Return the [x, y] coordinate for the center point of the cell that contains the specified text.  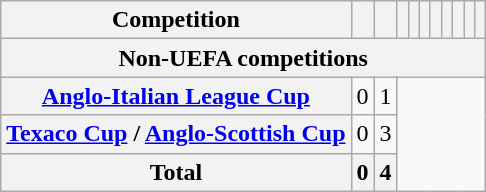
Competition [176, 20]
4 [386, 172]
3 [386, 134]
1 [386, 96]
Texaco Cup / Anglo-Scottish Cup [176, 134]
Total [176, 172]
Non-UEFA competitions [244, 58]
Anglo-Italian League Cup [176, 96]
